Return (x, y) of the center of cell containing provided text 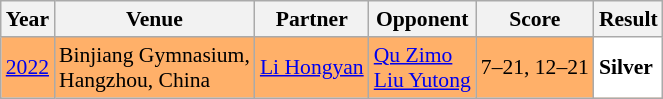
7–21, 12–21 (535, 68)
Venue (154, 19)
2022 (28, 68)
Score (535, 19)
Binjiang Gymnasium,Hangzhou, China (154, 68)
Year (28, 19)
Opponent (422, 19)
Result (628, 19)
Li Hongyan (312, 68)
Partner (312, 19)
Qu Zimo Liu Yutong (422, 68)
Silver (628, 68)
